Identify which cell holds the provided text, then report its (x, y) central coordinate. 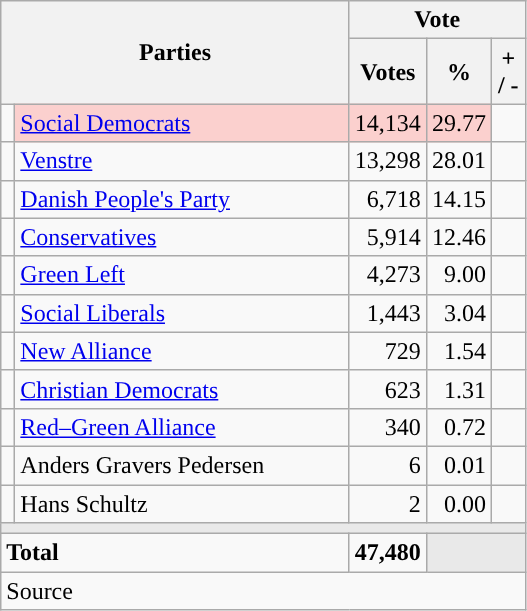
Danish People's Party (182, 199)
0.01 (458, 465)
3.04 (458, 313)
Venstre (182, 161)
14,134 (388, 123)
13,298 (388, 161)
1.31 (458, 389)
29.77 (458, 123)
Hans Schultz (182, 503)
0.00 (458, 503)
Green Left (182, 275)
Conservatives (182, 237)
5,914 (388, 237)
Total (176, 553)
% (458, 72)
6,718 (388, 199)
Social Democrats (182, 123)
1,443 (388, 313)
0.72 (458, 427)
Vote (437, 20)
47,480 (388, 553)
Parties (176, 52)
4,273 (388, 275)
729 (388, 351)
1.54 (458, 351)
Votes (388, 72)
Christian Democrats (182, 389)
Red–Green Alliance (182, 427)
2 (388, 503)
New Alliance (182, 351)
12.46 (458, 237)
14.15 (458, 199)
Anders Gravers Pedersen (182, 465)
+ / - (508, 72)
28.01 (458, 161)
Source (263, 591)
623 (388, 389)
6 (388, 465)
9.00 (458, 275)
Social Liberals (182, 313)
340 (388, 427)
